Determine the (X, Y) coordinate at the center of the cell enclosing the given text.  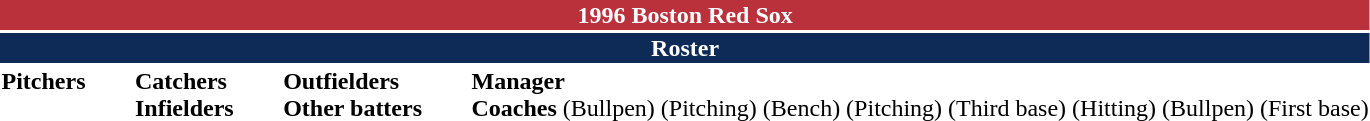
Roster (685, 48)
1996 Boston Red Sox (685, 15)
